Find where the given text appears and provide that cell's center as [x, y] coordinate. 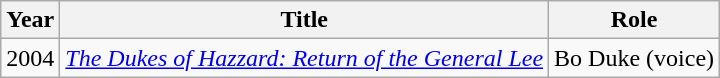
2004 [30, 58]
Bo Duke (voice) [634, 58]
The Dukes of Hazzard: Return of the General Lee [304, 58]
Year [30, 20]
Role [634, 20]
Title [304, 20]
